Detect which cell encompasses the target text, then output its (X, Y) center coordinate. 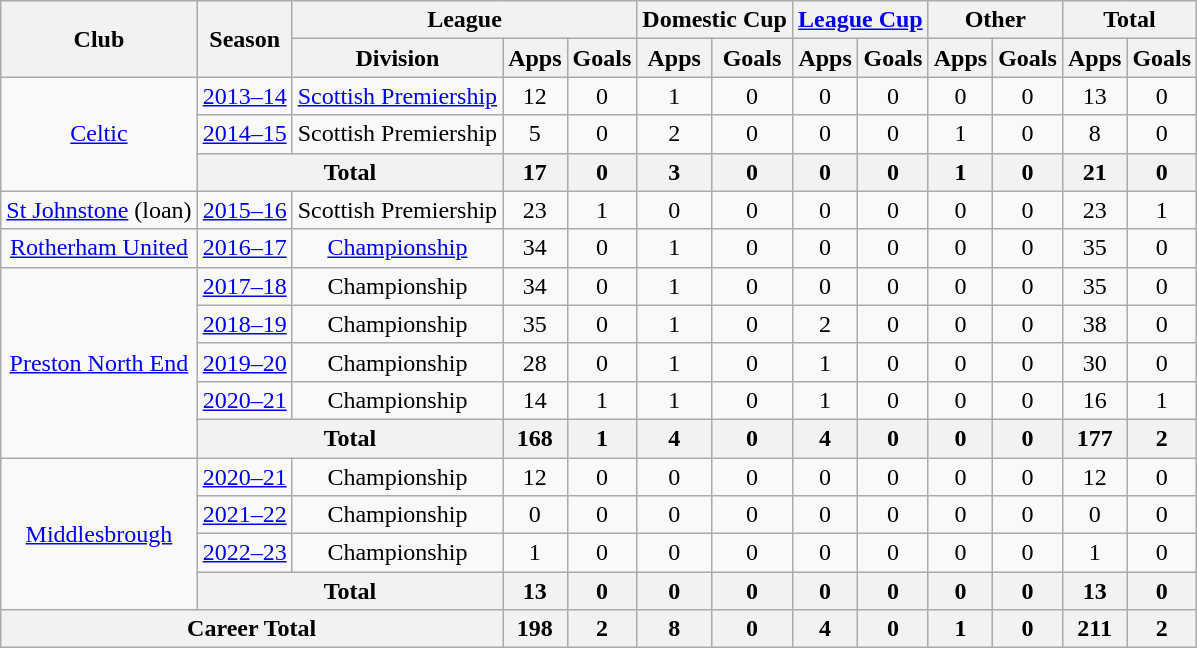
2018–19 (244, 324)
Domestic Cup (715, 20)
3 (674, 172)
177 (1094, 438)
168 (535, 438)
Season (244, 39)
Career Total (252, 629)
211 (1094, 629)
198 (535, 629)
League (464, 20)
2022–23 (244, 553)
Celtic (99, 134)
2013–14 (244, 96)
2014–15 (244, 134)
Club (99, 39)
2019–20 (244, 362)
Rotherham United (99, 248)
21 (1094, 172)
2021–22 (244, 515)
14 (535, 400)
38 (1094, 324)
5 (535, 134)
Other (995, 20)
St Johnstone (loan) (99, 210)
Preston North End (99, 362)
Middlesbrough (99, 534)
League Cup (860, 20)
17 (535, 172)
28 (535, 362)
Division (397, 58)
30 (1094, 362)
2015–16 (244, 210)
2016–17 (244, 248)
16 (1094, 400)
2017–18 (244, 286)
